Return the (X, Y) coordinate for the center point of the cell that contains the specified text.  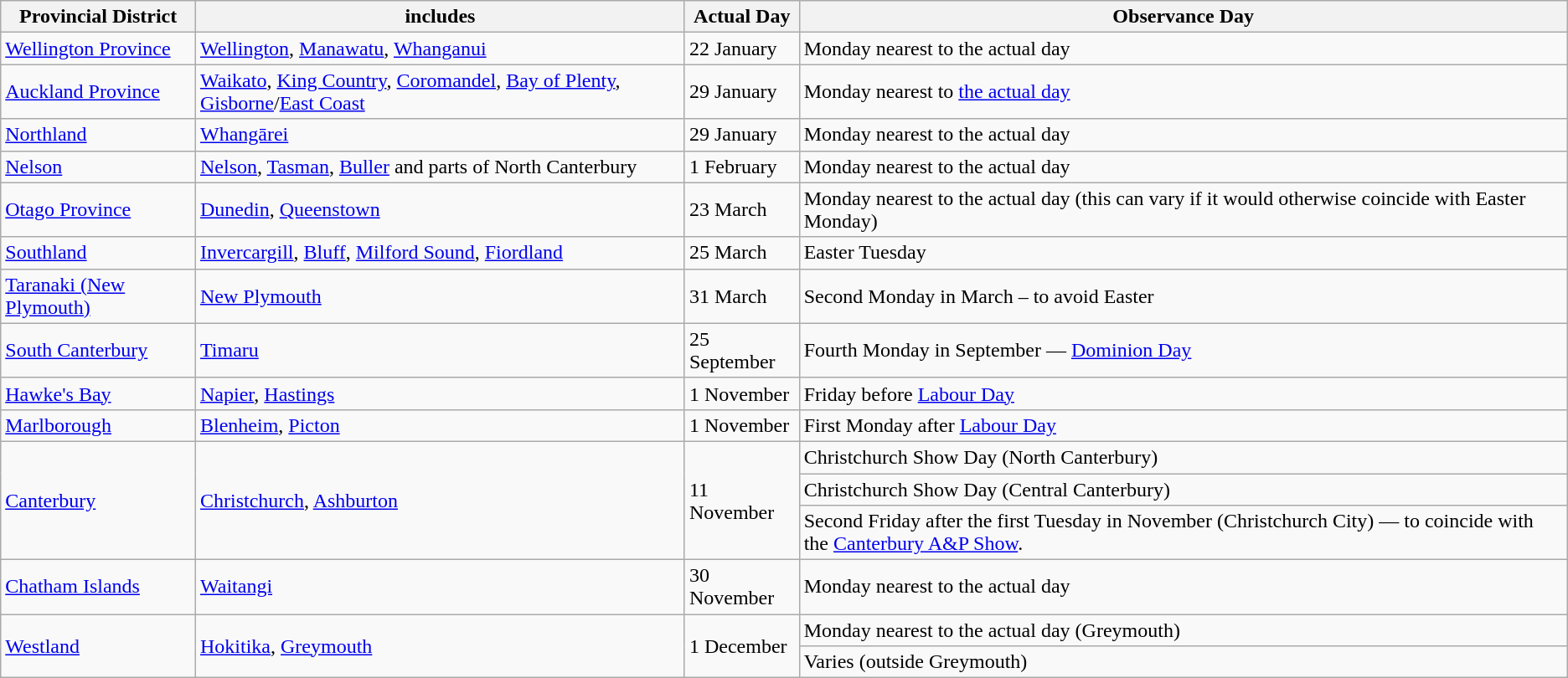
South Canterbury (99, 350)
Waitangi (440, 588)
22 January (742, 49)
25 September (742, 350)
Wellington Province (99, 49)
Taranaki (New Plymouth) (99, 296)
Hawke's Bay (99, 393)
Otago Province (99, 209)
Westland (99, 646)
Chatham Islands (99, 588)
Christchurch Show Day (North Canterbury) (1183, 457)
Dunedin, Queenstown (440, 209)
First Monday after Labour Day (1183, 425)
Second Monday in March – to avoid Easter (1183, 296)
Actual Day (742, 17)
Second Friday after the first Tuesday in November (Christchurch City) — to coincide with the Canterbury A&P Show. (1183, 532)
Napier, Hastings (440, 393)
1 February (742, 167)
Timaru (440, 350)
Whangārei (440, 135)
25 March (742, 253)
Observance Day (1183, 17)
Wellington, Manawatu, Whanganui (440, 49)
Nelson (99, 167)
Northland (99, 135)
Christchurch, Ashburton (440, 501)
Fourth Monday in September — Dominion Day (1183, 350)
Easter Tuesday (1183, 253)
Marlborough (99, 425)
11 November (742, 501)
Nelson, Tasman, Buller and parts of North Canterbury (440, 167)
Invercargill, Bluff, Milford Sound, Fiordland (440, 253)
Varies (outside Greymouth) (1183, 662)
31 March (742, 296)
23 March (742, 209)
Auckland Province (99, 92)
Hokitika, Greymouth (440, 646)
Blenheim, Picton (440, 425)
New Plymouth (440, 296)
Monday nearest to the actual day (Greymouth) (1183, 630)
Waikato, King Country, Coromandel, Bay of Plenty, Gisborne/East Coast (440, 92)
Southland (99, 253)
Friday before Labour Day (1183, 393)
Monday nearest to the actual day (this can vary if it would otherwise coincide with Easter Monday) (1183, 209)
Provincial District (99, 17)
1 December (742, 646)
Canterbury (99, 501)
30 November (742, 588)
includes (440, 17)
Christchurch Show Day (Central Canterbury) (1183, 490)
